Extract the (X, Y) coordinate from the center of the cell holding the provided text.  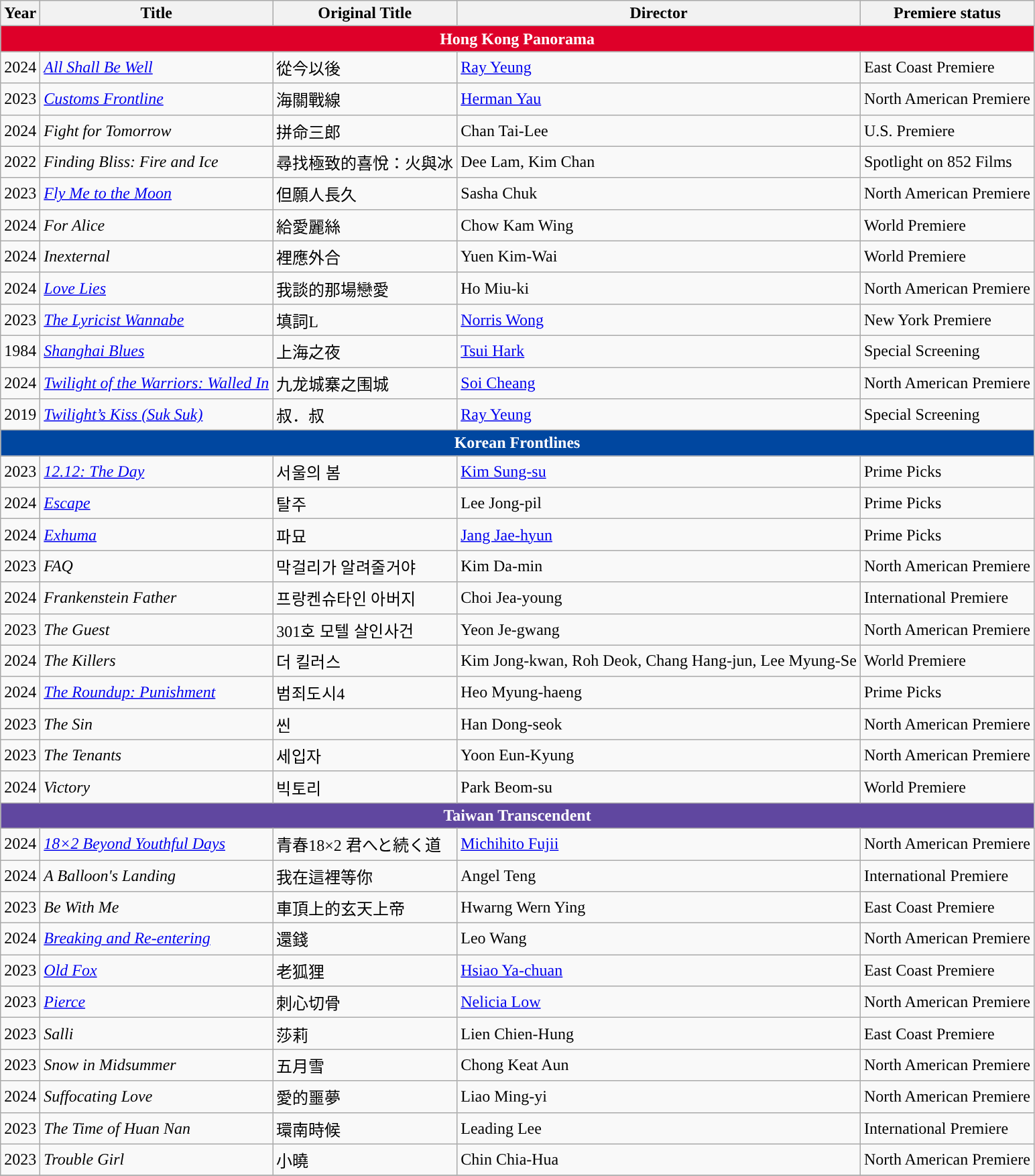
A Balloon's Landing (157, 876)
Jang Jae-hyun (659, 535)
씬 (365, 724)
我談的那場戀愛 (365, 288)
五月雪 (365, 1065)
The Lyricist Wannabe (157, 319)
Inexternal (157, 256)
Suffocating Love (157, 1097)
2022 (20, 162)
Chin Chia-Hua (659, 1160)
Trouble Girl (157, 1160)
Breaking and Re-entering (157, 939)
프랑켄슈타인 아버지 (365, 598)
Director (659, 13)
파묘 (365, 535)
Soi Cheang (659, 384)
Pierce (157, 1002)
Fight for Tomorrow (157, 130)
Finding Bliss: Fire and Ice (157, 162)
Herman Yau (659, 99)
The Roundup: Punishment (157, 692)
Nelicia Low (659, 1002)
Taiwan Transcendent (517, 815)
Choi Jea-young (659, 598)
The Guest (157, 629)
九龙城寨之围城 (365, 384)
U.S. Premiere (947, 130)
Dee Lam, Kim Chan (659, 162)
Victory (157, 787)
Twilight of the Warriors: Walled In (157, 384)
Korean Frontlines (517, 443)
老狐狸 (365, 971)
Customs Frontline (157, 99)
Kim Da-min (659, 566)
Escape (157, 503)
Heo Myung-haeng (659, 692)
還錢 (365, 939)
從今以後 (365, 67)
Angel Teng (659, 876)
Original Title (365, 13)
刺心切骨 (365, 1002)
Yeon Je-gwang (659, 629)
Leading Lee (659, 1128)
Yuen Kim-Wai (659, 256)
더 킬러스 (365, 661)
Shanghai Blues (157, 351)
莎莉 (365, 1034)
尋找極致的喜悅：火與冰 (365, 162)
海關戰線 (365, 99)
小曉 (365, 1160)
Chan Tai-Lee (659, 130)
탈주 (365, 503)
Han Dong-seok (659, 724)
Chong Keat Aun (659, 1065)
給愛麗絲 (365, 225)
Fly Me to the Moon (157, 193)
Park Beom-su (659, 787)
Lee Jong-pil (659, 503)
Yoon Eun-Kyung (659, 755)
301호 모텔 살인사건 (365, 629)
叔．叔 (365, 414)
Premiere status (947, 13)
Frankenstein Father (157, 598)
Liao Ming-yi (659, 1097)
Hsiao Ya-chuan (659, 971)
1984 (20, 351)
12.12: The Day (157, 472)
서울의 봄 (365, 472)
Old Fox (157, 971)
18×2 Beyond Youthful Days (157, 843)
Kim Sung-su (659, 472)
Sasha Chuk (659, 193)
拼命三郎 (365, 130)
All Shall Be Well (157, 67)
Michihito Fujii (659, 843)
New York Premiere (947, 319)
Kim Jong-kwan, Roh Deok, Chang Hang-jun, Lee Myung-Se (659, 661)
Salli (157, 1034)
Spotlight on 852 Films (947, 162)
The Killers (157, 661)
The Time of Huan Nan (157, 1128)
The Sin (157, 724)
環南時候 (365, 1128)
但願人長久 (365, 193)
Hwarng Wern Ying (659, 908)
Love Lies (157, 288)
Be With Me (157, 908)
Exhuma (157, 535)
Snow in Midsummer (157, 1065)
Norris Wong (659, 319)
Chow Kam Wing (659, 225)
Ho Miu-ki (659, 288)
Lien Chien-Hung (659, 1034)
The Tenants (157, 755)
막걸리가 알려줄거야 (365, 566)
FAQ (157, 566)
Hong Kong Panorama (517, 39)
青春18×2 君へと続く道 (365, 843)
빅토리 (365, 787)
上海之夜 (365, 351)
세입자 (365, 755)
Leo Wang (659, 939)
裡應外合 (365, 256)
Year (20, 13)
Tsui Hark (659, 351)
For Alice (157, 225)
填詞L (365, 319)
Title (157, 13)
범죄도시4 (365, 692)
我在這裡等你 (365, 876)
Twilight’s Kiss (Suk Suk) (157, 414)
2019 (20, 414)
車頂上的玄天上帝 (365, 908)
愛的噩夢 (365, 1097)
